Extract the (x, y) coordinate from the center of the cell holding the provided text.  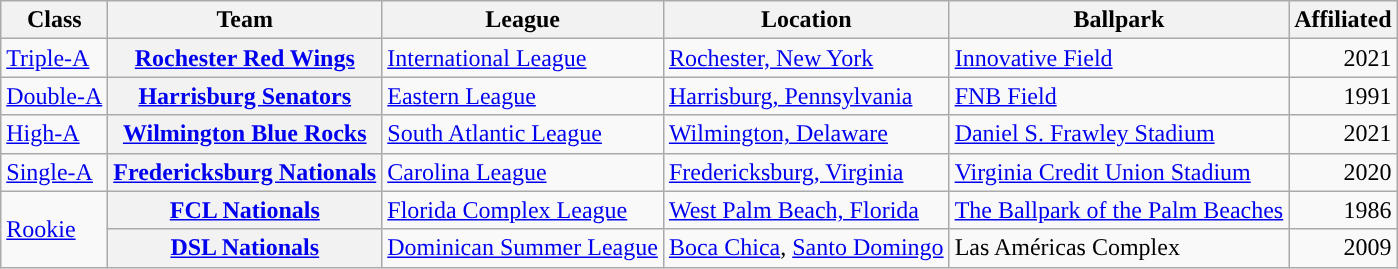
Affiliated (1343, 20)
Class (54, 20)
Triple-A (54, 58)
Wilmington, Delaware (806, 134)
Rookie (54, 229)
Dominican Summer League (523, 248)
Innovative Field (1119, 58)
South Atlantic League (523, 134)
Boca Chica, Santo Domingo (806, 248)
1986 (1343, 210)
Daniel S. Frawley Stadium (1119, 134)
Location (806, 20)
Virginia Credit Union Stadium (1119, 172)
Harrisburg Senators (245, 96)
Single-A (54, 172)
2020 (1343, 172)
Rochester Red Wings (245, 58)
Las Américas Complex (1119, 248)
2009 (1343, 248)
Carolina League (523, 172)
1991 (1343, 96)
Harrisburg, Pennsylvania (806, 96)
Rochester, New York (806, 58)
Fredericksburg, Virginia (806, 172)
Wilmington Blue Rocks (245, 134)
Eastern League (523, 96)
FCL Nationals (245, 210)
Florida Complex League (523, 210)
Ballpark (1119, 20)
DSL Nationals (245, 248)
Team (245, 20)
Fredericksburg Nationals (245, 172)
West Palm Beach, Florida (806, 210)
High-A (54, 134)
Double-A (54, 96)
League (523, 20)
International League (523, 58)
The Ballpark of the Palm Beaches (1119, 210)
FNB Field (1119, 96)
